Identify which cell holds the provided text, then report its [X, Y] central coordinate. 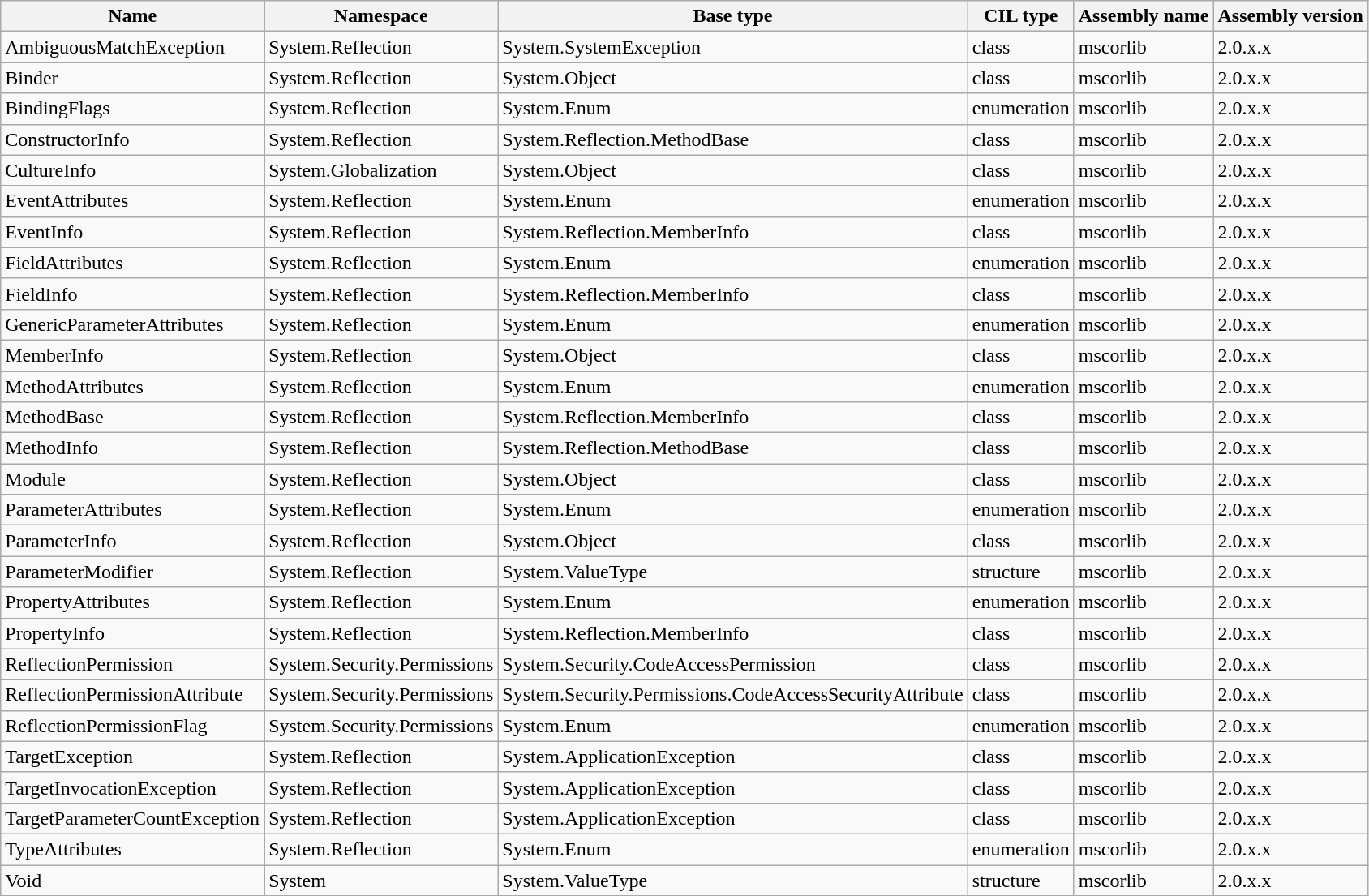
ParameterAttributes [133, 510]
AmbiguousMatchException [133, 47]
Module [133, 479]
Assembly version [1290, 16]
Void [133, 880]
BindingFlags [133, 109]
MethodInfo [133, 448]
TargetException [133, 757]
ReflectionPermission [133, 664]
EventAttributes [133, 201]
ParameterModifier [133, 572]
CultureInfo [133, 170]
MemberInfo [133, 355]
GenericParameterAttributes [133, 324]
ReflectionPermissionAttribute [133, 695]
TargetParameterCountException [133, 818]
System.Globalization [381, 170]
ConstructorInfo [133, 139]
MethodBase [133, 418]
PropertyInfo [133, 633]
System.Security.CodeAccessPermission [733, 664]
System [381, 880]
Base type [733, 16]
ParameterInfo [133, 541]
CIL type [1020, 16]
System.SystemException [733, 47]
Assembly name [1144, 16]
TargetInvocationException [133, 787]
FieldAttributes [133, 263]
System.Security.Permissions.CodeAccessSecurityAttribute [733, 695]
FieldInfo [133, 294]
MethodAttributes [133, 387]
Binder [133, 78]
ReflectionPermissionFlag [133, 726]
Name [133, 16]
Namespace [381, 16]
EventInfo [133, 232]
TypeAttributes [133, 849]
PropertyAttributes [133, 602]
